Search for the cell housing the specified text and yield its [X, Y] center coordinate. 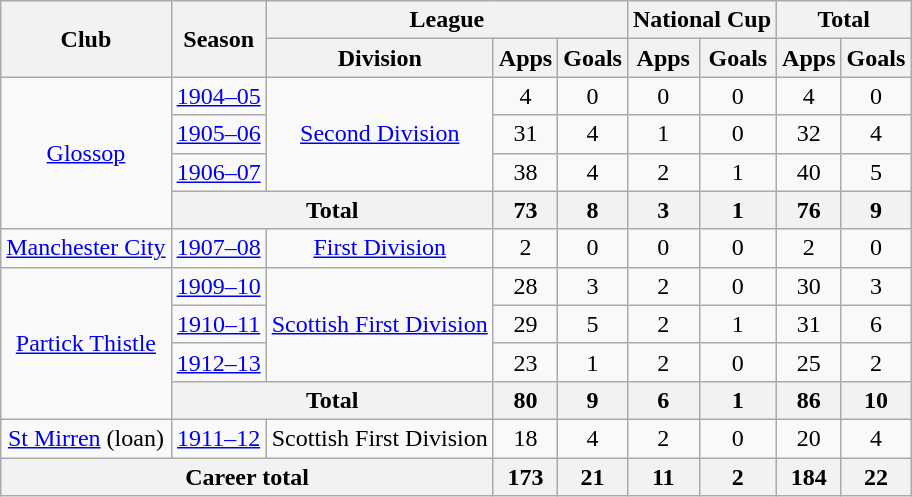
St Mirren (loan) [86, 438]
32 [809, 134]
86 [809, 400]
8 [593, 210]
Manchester City [86, 248]
1909–10 [218, 286]
18 [525, 438]
1907–08 [218, 248]
11 [663, 477]
38 [525, 172]
76 [809, 210]
73 [525, 210]
1904–05 [218, 96]
1912–13 [218, 362]
1905–06 [218, 134]
80 [525, 400]
Second Division [380, 134]
Season [218, 39]
20 [809, 438]
Club [86, 39]
21 [593, 477]
40 [809, 172]
First Division [380, 248]
25 [809, 362]
1911–12 [218, 438]
30 [809, 286]
Career total [248, 477]
184 [809, 477]
29 [525, 324]
National Cup [702, 20]
28 [525, 286]
1910–11 [218, 324]
10 [876, 400]
22 [876, 477]
Partick Thistle [86, 343]
League [446, 20]
23 [525, 362]
173 [525, 477]
1906–07 [218, 172]
Glossop [86, 153]
Division [380, 58]
